Detect which cell encompasses the target text, then output its (x, y) center coordinate. 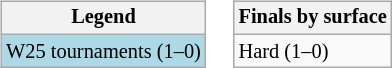
Legend (103, 18)
Finals by surface (313, 18)
Hard (1–0) (313, 51)
W25 tournaments (1–0) (103, 51)
